Capture the cell that displays the provided text and extract its [X, Y] central coordinate. 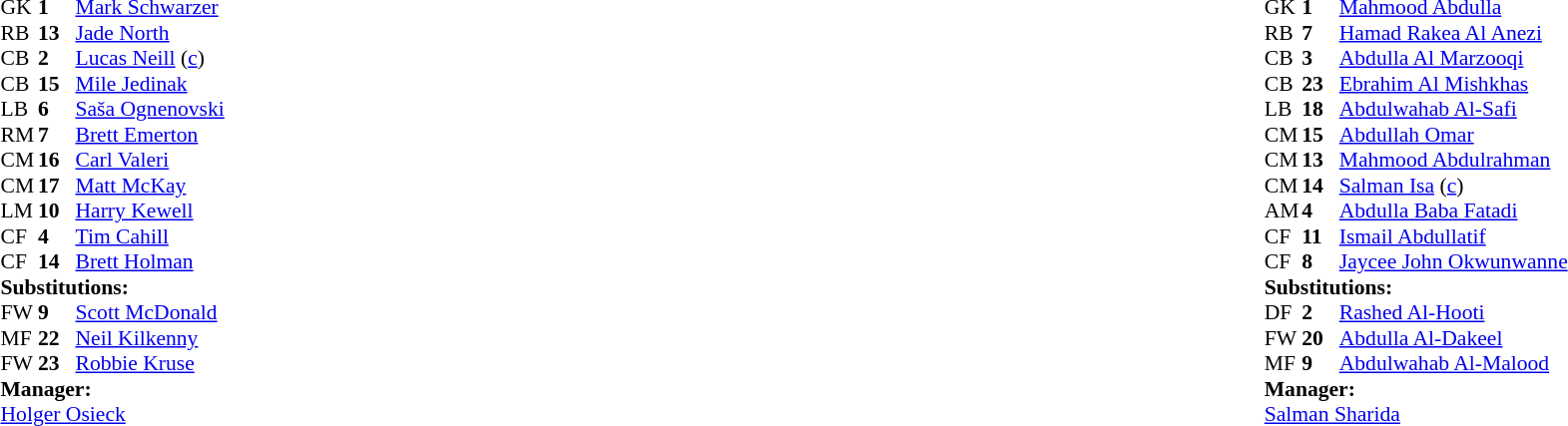
Jaycee John Okwunwanne [1453, 262]
Matt McKay [150, 186]
18 [1320, 109]
10 [57, 211]
Salman Isa (c) [1453, 186]
8 [1320, 262]
Robbie Kruse [150, 364]
16 [57, 161]
Abdulla Al Marzooqi [1453, 59]
Neil Kilkenny [150, 338]
20 [1320, 338]
Scott McDonald [150, 312]
Tim Cahill [150, 236]
Saša Ognenovski [150, 109]
3 [1320, 59]
Ebrahim Al Mishkhas [1453, 84]
11 [1320, 236]
Ismail Abdullatif [1453, 236]
Abdulla Baba Fatadi [1453, 211]
DF [1284, 312]
22 [57, 338]
Brett Emerton [150, 135]
Carl Valeri [150, 161]
Abdullah Omar [1453, 135]
Lucas Neill (c) [150, 59]
RM [19, 135]
Hamad Rakea Al Anezi [1453, 33]
AM [1284, 211]
Abdulwahab Al-Malood [1453, 364]
Rashed Al-Hooti [1453, 312]
Mahmood Abdulrahman [1453, 161]
LM [19, 211]
6 [57, 109]
Abdulwahab Al-Safi [1453, 109]
17 [57, 186]
Abdulla Al-Dakeel [1453, 338]
Harry Kewell [150, 211]
Jade North [150, 33]
Brett Holman [150, 262]
Mile Jedinak [150, 84]
